Identify which cell holds the provided text, then report its [X, Y] central coordinate. 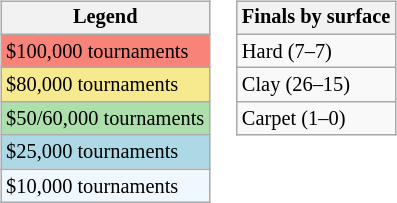
Clay (26–15) [316, 85]
$25,000 tournaments [105, 152]
Hard (7–7) [316, 51]
$100,000 tournaments [105, 51]
$80,000 tournaments [105, 85]
Legend [105, 18]
Finals by surface [316, 18]
$10,000 tournaments [105, 186]
Carpet (1–0) [316, 119]
$50/60,000 tournaments [105, 119]
